Locate the cell with the specified text and output its (x, y) center coordinate. 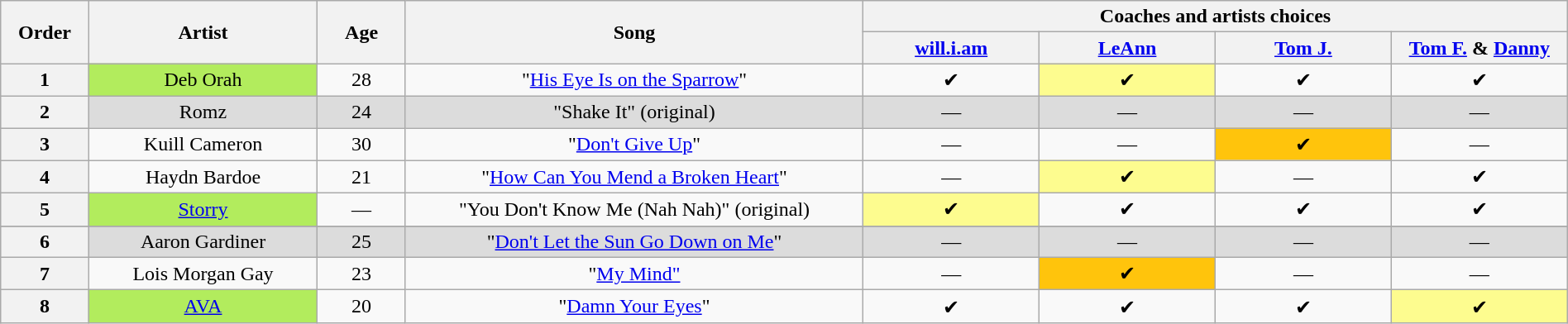
Age (361, 32)
"Don't Let the Sun Go Down on Me" (633, 241)
Order (45, 32)
Song (633, 32)
Kuill Cameron (203, 144)
20 (361, 307)
LeAnn (1128, 48)
23 (361, 274)
Tom J. (1303, 48)
7 (45, 274)
Aaron Gardiner (203, 241)
21 (361, 177)
5 (45, 210)
4 (45, 177)
Artist (203, 32)
Coaches and artists choices (1216, 17)
Tom F. & Danny (1479, 48)
8 (45, 307)
"You Don't Know Me (Nah Nah)" (original) (633, 210)
1 (45, 80)
Lois Morgan Gay (203, 274)
28 (361, 80)
30 (361, 144)
3 (45, 144)
"My Mind" (633, 274)
Deb Orah (203, 80)
"Don't Give Up" (633, 144)
AVA (203, 307)
2 (45, 112)
"Damn Your Eyes" (633, 307)
Haydn Bardoe (203, 177)
will.i.am (951, 48)
"How Can You Mend a Broken Heart" (633, 177)
Romz (203, 112)
"Shake It" (original) (633, 112)
25 (361, 241)
"His Eye Is on the Sparrow" (633, 80)
Storry (203, 210)
24 (361, 112)
6 (45, 241)
